Identify which cell holds the provided text, then report its (x, y) central coordinate. 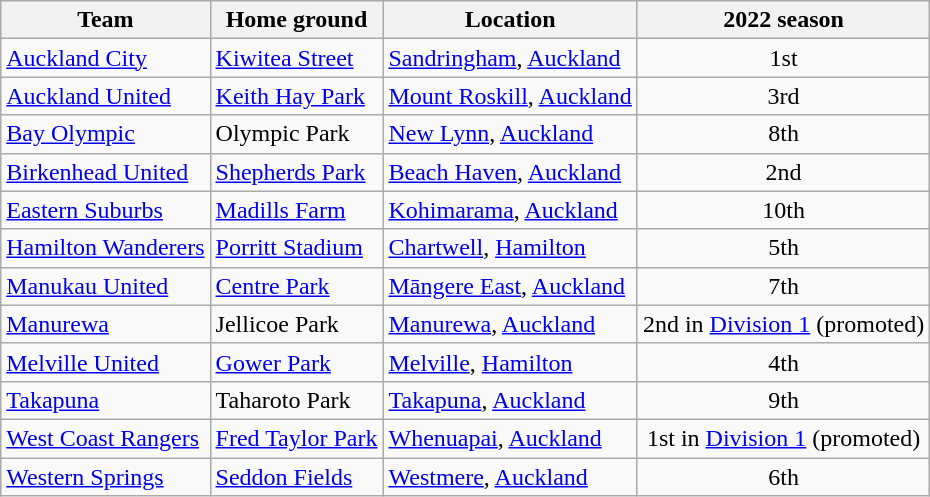
Melville, Hamilton (510, 362)
Hamilton Wanderers (106, 248)
Mount Roskill, Auckland (510, 96)
Seddon Fields (296, 477)
Taharoto Park (296, 400)
2nd in Division 1 (promoted) (783, 324)
Porritt Stadium (296, 248)
Manukau United (106, 286)
Whenuapai, Auckland (510, 438)
Eastern Suburbs (106, 210)
7th (783, 286)
4th (783, 362)
Olympic Park (296, 134)
Home ground (296, 20)
Chartwell, Hamilton (510, 248)
Takapuna (106, 400)
9th (783, 400)
Bay Olympic (106, 134)
Shepherds Park (296, 172)
Takapuna, Auckland (510, 400)
1st in Division 1 (promoted) (783, 438)
Sandringham, Auckland (510, 58)
Gower Park (296, 362)
Western Springs (106, 477)
8th (783, 134)
Madills Farm (296, 210)
2nd (783, 172)
3rd (783, 96)
Fred Taylor Park (296, 438)
Westmere, Auckland (510, 477)
Auckland United (106, 96)
5th (783, 248)
Manurewa (106, 324)
Keith Hay Park (296, 96)
2022 season (783, 20)
10th (783, 210)
West Coast Rangers (106, 438)
1st (783, 58)
Jellicoe Park (296, 324)
Centre Park (296, 286)
Team (106, 20)
New Lynn, Auckland (510, 134)
Kiwitea Street (296, 58)
Auckland City (106, 58)
Location (510, 20)
Māngere East, Auckland (510, 286)
6th (783, 477)
Birkenhead United (106, 172)
Melville United (106, 362)
Beach Haven, Auckland (510, 172)
Manurewa, Auckland (510, 324)
Kohimarama, Auckland (510, 210)
